Determine the [X, Y] coordinate at the center of the cell enclosing the given text.  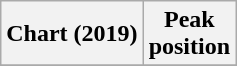
Chart (2019) [72, 34]
Peakposition [189, 34]
